Identify which cell holds the provided text, then report its (X, Y) central coordinate. 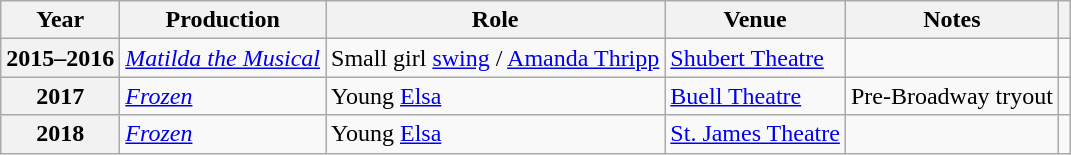
Small girl swing / Amanda Thripp (496, 58)
Venue (756, 20)
2015–2016 (60, 58)
2017 (60, 96)
Production (223, 20)
Notes (952, 20)
2018 (60, 134)
Role (496, 20)
Year (60, 20)
Pre-Broadway tryout (952, 96)
Shubert Theatre (756, 58)
St. James Theatre (756, 134)
Buell Theatre (756, 96)
Matilda the Musical (223, 58)
